Find where the given text appears and provide that cell's center as [X, Y] coordinate. 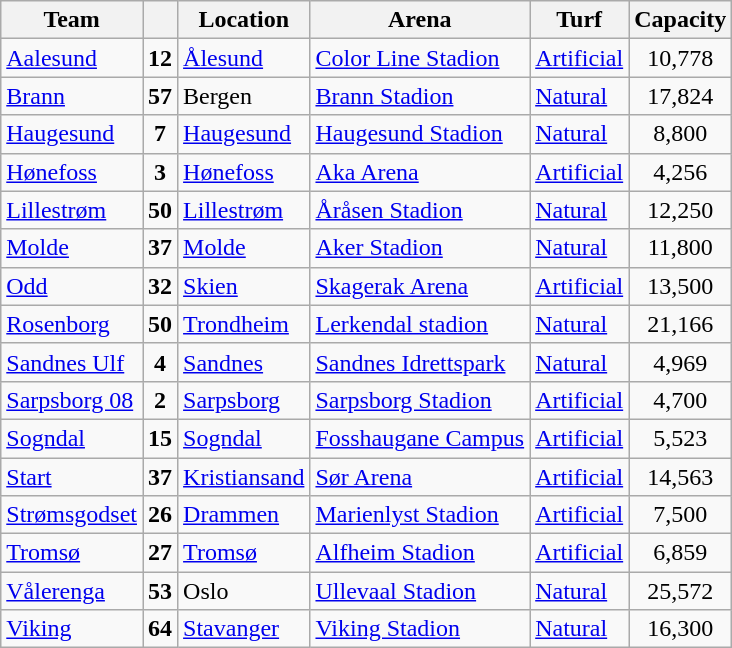
14,563 [680, 477]
Haugesund Stadion [420, 134]
Skagerak Arena [420, 286]
Ullevaal Stadion [420, 591]
Viking [72, 629]
Sandnes [244, 362]
7 [160, 134]
3 [160, 172]
Åråsen Stadion [420, 210]
Rosenborg [72, 324]
15 [160, 438]
Stavanger [244, 629]
Oslo [244, 591]
16,300 [680, 629]
Lerkendal stadion [420, 324]
8,800 [680, 134]
53 [160, 591]
25,572 [680, 591]
Ålesund [244, 58]
Marienlyst Stadion [420, 515]
Skien [244, 286]
2 [160, 400]
Drammen [244, 515]
Start [72, 477]
32 [160, 286]
Bergen [244, 96]
Aalesund [72, 58]
12,250 [680, 210]
17,824 [680, 96]
Aka Arena [420, 172]
5,523 [680, 438]
12 [160, 58]
6,859 [680, 553]
Color Line Stadion [420, 58]
64 [160, 629]
21,166 [680, 324]
4 [160, 362]
Vålerenga [72, 591]
57 [160, 96]
13,500 [680, 286]
Sarpsborg [244, 400]
Capacity [680, 20]
Trondheim [244, 324]
27 [160, 553]
Brann Stadion [420, 96]
Sandnes Idrettspark [420, 362]
Sør Arena [420, 477]
Kristiansand [244, 477]
4,700 [680, 400]
Turf [580, 20]
10,778 [680, 58]
Team [72, 20]
26 [160, 515]
Arena [420, 20]
Location [244, 20]
Odd [72, 286]
Brann [72, 96]
11,800 [680, 248]
Strømsgodset [72, 515]
4,256 [680, 172]
4,969 [680, 362]
Aker Stadion [420, 248]
Sandnes Ulf [72, 362]
Viking Stadion [420, 629]
Alfheim Stadion [420, 553]
7,500 [680, 515]
Sarpsborg Stadion [420, 400]
Fosshaugane Campus [420, 438]
Sarpsborg 08 [72, 400]
